Output the (x, y) coordinate of the center of the cell containing the given text.  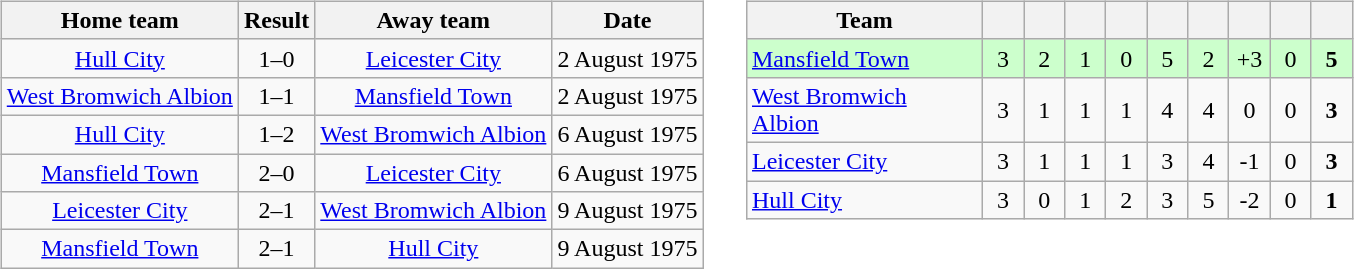
-2 (1250, 199)
1–0 (276, 58)
1–1 (276, 96)
+3 (1250, 58)
1–2 (276, 134)
Home team (120, 20)
Team (864, 20)
Result (276, 20)
-1 (1250, 161)
Date (628, 20)
2–0 (276, 173)
Away team (434, 20)
